Scan for the cell matching the given text and deliver its (x, y) coordinate at center. 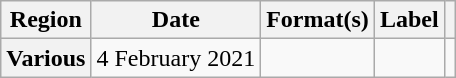
Various (46, 58)
Date (176, 20)
4 February 2021 (176, 58)
Format(s) (318, 20)
Label (409, 20)
Region (46, 20)
